Provide the (X, Y) coordinate of the cell's center where the given text is located.  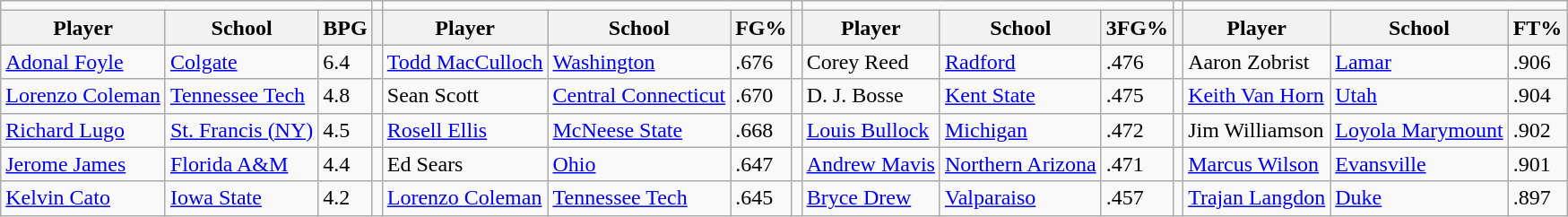
6.4 (345, 62)
Evansville (1419, 164)
Iowa State (241, 198)
Lamar (1419, 62)
Kent State (1020, 96)
4.4 (345, 164)
.471 (1137, 164)
.645 (761, 198)
Colgate (241, 62)
Andrew Mavis (871, 164)
McNeese State (639, 130)
Sean Scott (464, 96)
Keith Van Horn (1257, 96)
Trajan Langdon (1257, 198)
Adonal Foyle (83, 62)
Duke (1419, 198)
BPG (345, 28)
Michigan (1020, 130)
.476 (1137, 62)
Corey Reed (871, 62)
Radford (1020, 62)
Washington (639, 62)
Northern Arizona (1020, 164)
4.2 (345, 198)
Valparaiso (1020, 198)
.668 (761, 130)
.676 (761, 62)
4.5 (345, 130)
.647 (761, 164)
Ed Sears (464, 164)
.475 (1137, 96)
Kelvin Cato (83, 198)
.904 (1538, 96)
FG% (761, 28)
.472 (1137, 130)
Marcus Wilson (1257, 164)
Louis Bullock (871, 130)
.902 (1538, 130)
Ohio (639, 164)
Bryce Drew (871, 198)
Central Connecticut (639, 96)
.897 (1538, 198)
.457 (1137, 198)
4.8 (345, 96)
D. J. Bosse (871, 96)
Florida A&M (241, 164)
Utah (1419, 96)
Jerome James (83, 164)
.901 (1538, 164)
Todd MacCulloch (464, 62)
Richard Lugo (83, 130)
Loyola Marymount (1419, 130)
FT% (1538, 28)
.906 (1538, 62)
Rosell Ellis (464, 130)
Aaron Zobrist (1257, 62)
3FG% (1137, 28)
St. Francis (NY) (241, 130)
Jim Williamson (1257, 130)
.670 (761, 96)
